For the text-containing cell, return its midpoint in [X, Y] coordinate format. 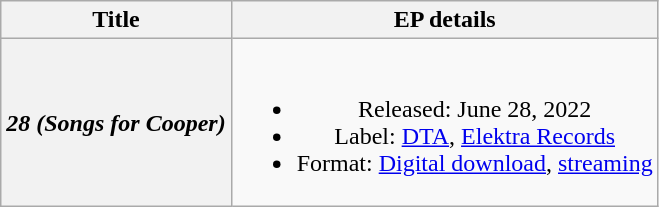
EP details [444, 20]
Released: June 28, 2022Label: DTA, Elektra RecordsFormat: Digital download, streaming [444, 122]
Title [116, 20]
28 (Songs for Cooper) [116, 122]
